Return [X, Y] of the center of cell containing provided text 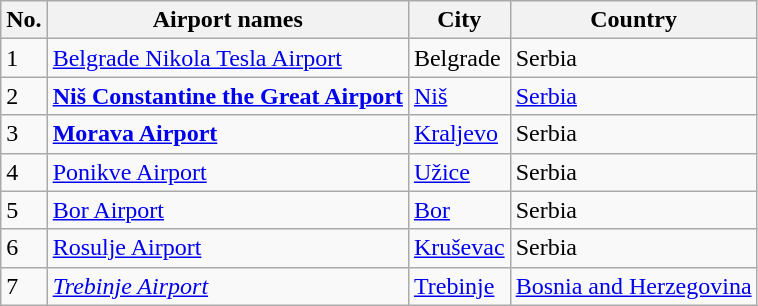
Morava Airport [228, 134]
6 [24, 248]
Bor Airport [228, 210]
Trebinje [459, 286]
Rosulje Airport [228, 248]
Airport names [228, 20]
Kraljevo [459, 134]
Bosnia and Herzegovina [634, 286]
7 [24, 286]
2 [24, 96]
Belgrade [459, 58]
Bor [459, 210]
Trebinje Airport [228, 286]
3 [24, 134]
Belgrade Nikola Tesla Airport [228, 58]
5 [24, 210]
City [459, 20]
Country [634, 20]
Niš Constantine the Great Airport [228, 96]
No. [24, 20]
1 [24, 58]
Niš [459, 96]
Ponikve Airport [228, 172]
Kruševac [459, 248]
Užice [459, 172]
4 [24, 172]
